Determine the [x, y] coordinate at the center of the cell enclosing the given text.  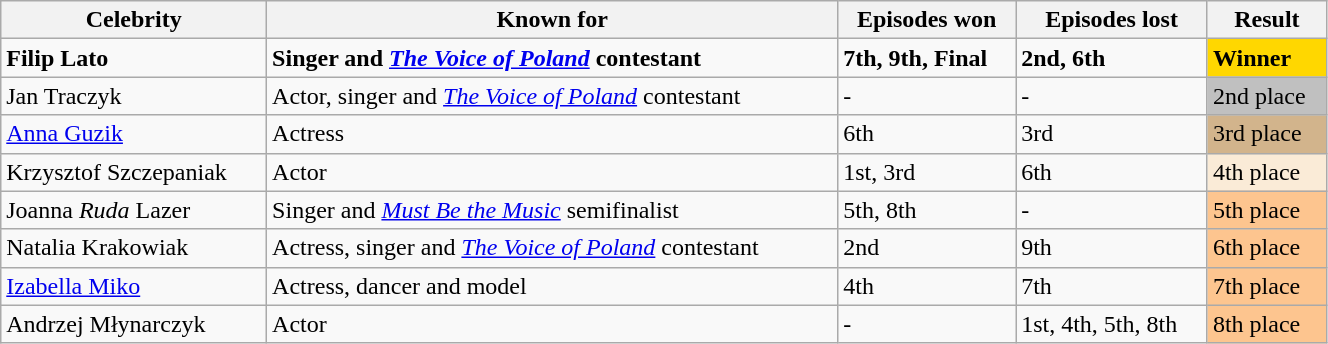
1st, 4th, 5th, 8th [1112, 324]
6th place [1266, 248]
2nd [927, 248]
Singer and Must Be the Music semifinalist [552, 210]
Result [1266, 20]
3rd place [1266, 134]
5th place [1266, 210]
Andrzej Młynarczyk [134, 324]
9th [1112, 248]
8th place [1266, 324]
Celebrity [134, 20]
7th, 9th, Final [927, 58]
1st, 3rd [927, 172]
Actress, dancer and model [552, 286]
Krzysztof Szczepaniak [134, 172]
2nd place [1266, 96]
7th [1112, 286]
Actor, singer and The Voice of Poland contestant [552, 96]
4th [927, 286]
Actress [552, 134]
Jan Traczyk [134, 96]
Filip Lato [134, 58]
Anna Guzik [134, 134]
Winner [1266, 58]
3rd [1112, 134]
Izabella Miko [134, 286]
Joanna Ruda Lazer [134, 210]
Singer and The Voice of Poland contestant [552, 58]
4th place [1266, 172]
Natalia Krakowiak [134, 248]
Known for [552, 20]
Episodes won [927, 20]
7th place [1266, 286]
Actress, singer and The Voice of Poland contestant [552, 248]
5th, 8th [927, 210]
2nd, 6th [1112, 58]
Episodes lost [1112, 20]
